Determine the (x, y) coordinate at the center of the cell enclosing the given text.  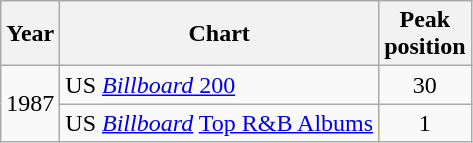
Year (30, 34)
30 (425, 85)
1 (425, 123)
1987 (30, 104)
US Billboard Top R&B Albums (220, 123)
Peakposition (425, 34)
US Billboard 200 (220, 85)
Chart (220, 34)
